Pinpoint the cell where the given text exists, returning its [x, y] midpoint coordinate. 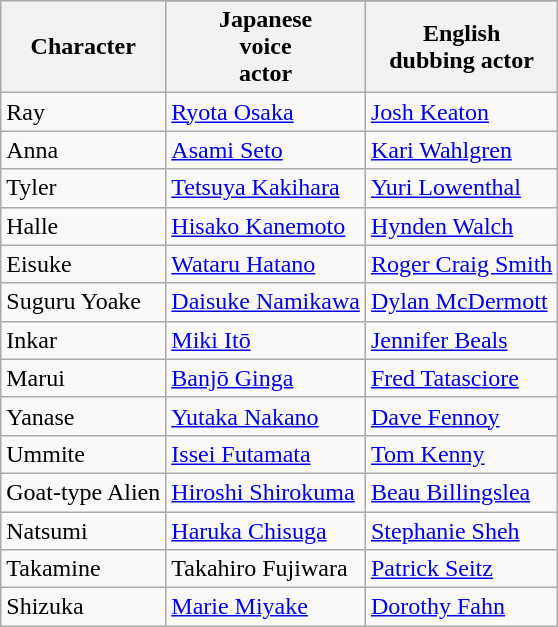
Shizuka [84, 607]
Natsumi [84, 531]
Issei Futamata [266, 454]
Takahiro Fujiwara [266, 569]
Dylan McDermott [461, 302]
Tetsuya Kakihara [266, 188]
Haruka Chisuga [266, 531]
Suguru Yoake [84, 302]
Yuri Lowenthal [461, 188]
Inkar [84, 340]
English dubbing actor [461, 47]
Daisuke Namikawa [266, 302]
Jennifer Beals [461, 340]
Roger Craig Smith [461, 264]
Fred Tatasciore [461, 378]
Hynden Walch [461, 226]
Stephanie Sheh [461, 531]
Eisuke [84, 264]
Kari Wahlgren [461, 150]
Character [84, 47]
Dave Fennoy [461, 416]
Wataru Hatano [266, 264]
Miki Itō [266, 340]
Patrick Seitz [461, 569]
Hisako Kanemoto [266, 226]
Anna [84, 150]
Tom Kenny [461, 454]
Asami Seto [266, 150]
Yutaka Nakano [266, 416]
Ray [84, 112]
Beau Billingslea [461, 492]
Hiroshi Shirokuma [266, 492]
Ryota Osaka [266, 112]
Japanese voice actor [266, 47]
Marie Miyake [266, 607]
Banjō Ginga [266, 378]
Takamine [84, 569]
Yanase [84, 416]
Goat-type Alien [84, 492]
Dorothy Fahn [461, 607]
Halle [84, 226]
Ummite [84, 454]
Tyler [84, 188]
Josh Keaton [461, 112]
Marui [84, 378]
